Output the (X, Y) coordinate of the center of the cell containing the given text.  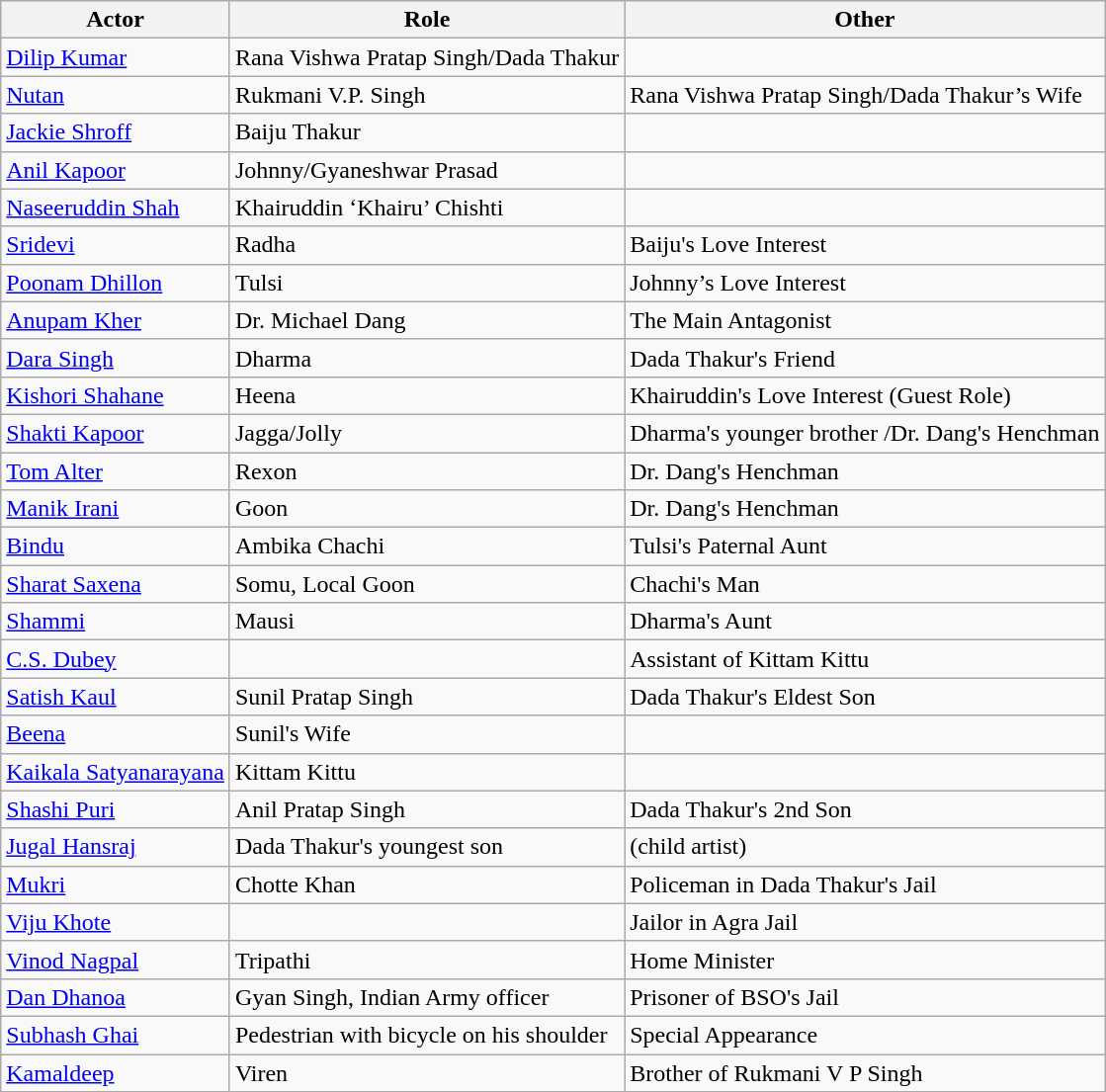
Pedestrian with bicycle on his shoulder (427, 1035)
Prisoner of BSO's Jail (865, 997)
(child artist) (865, 847)
Viju Khote (116, 922)
Ambika Chachi (427, 546)
Manik Irani (116, 509)
Dharma's younger brother /Dr. Dang's Henchman (865, 433)
Jagga/Jolly (427, 433)
Sharat Saxena (116, 584)
Beena (116, 734)
Mausi (427, 622)
Brother of Rukmani V P Singh (865, 1072)
Sridevi (116, 245)
Kaikala Satyanarayana (116, 772)
Baiju's Love Interest (865, 245)
Rana Vishwa Pratap Singh/Dada Thakur (427, 57)
Gyan Singh, Indian Army officer (427, 997)
Dada Thakur's Friend (865, 358)
Somu, Local Goon (427, 584)
Khairuddin ‘Khairu’ Chishti (427, 208)
Dada Thakur's 2nd Son (865, 809)
Assistant of Kittam Kittu (865, 659)
The Main Antagonist (865, 320)
Other (865, 20)
Dada Thakur's Eldest Son (865, 697)
Dr. Michael Dang (427, 320)
Tom Alter (116, 471)
Johnny’s Love Interest (865, 283)
Jackie Shroff (116, 132)
Chachi's Man (865, 584)
Radha (427, 245)
Tulsi's Paternal Aunt (865, 546)
Johnny/Gyaneshwar Prasad (427, 170)
Special Appearance (865, 1035)
Kishori Shahane (116, 395)
Chotte Khan (427, 884)
Naseeruddin Shah (116, 208)
Poonam Dhillon (116, 283)
Dan Dhanoa (116, 997)
Home Minister (865, 960)
C.S. Dubey (116, 659)
Vinod Nagpal (116, 960)
Dharma (427, 358)
Kittam Kittu (427, 772)
Viren (427, 1072)
Sunil's Wife (427, 734)
Rexon (427, 471)
Dara Singh (116, 358)
Anil Kapoor (116, 170)
Jugal Hansraj (116, 847)
Bindu (116, 546)
Kamaldeep (116, 1072)
Dharma's Aunt (865, 622)
Satish Kaul (116, 697)
Sunil Pratap Singh (427, 697)
Rukmani V.P. Singh (427, 95)
Jailor in Agra Jail (865, 922)
Shashi Puri (116, 809)
Subhash Ghai (116, 1035)
Mukri (116, 884)
Dilip Kumar (116, 57)
Tripathi (427, 960)
Actor (116, 20)
Rana Vishwa Pratap Singh/Dada Thakur’s Wife (865, 95)
Tulsi (427, 283)
Anupam Kher (116, 320)
Goon (427, 509)
Heena (427, 395)
Shakti Kapoor (116, 433)
Dada Thakur's youngest son (427, 847)
Policeman in Dada Thakur's Jail (865, 884)
Baiju Thakur (427, 132)
Shammi (116, 622)
Khairuddin's Love Interest (Guest Role) (865, 395)
Anil Pratap Singh (427, 809)
Nutan (116, 95)
Role (427, 20)
